Determine the [X, Y] coordinate at the center of the cell enclosing the given text.  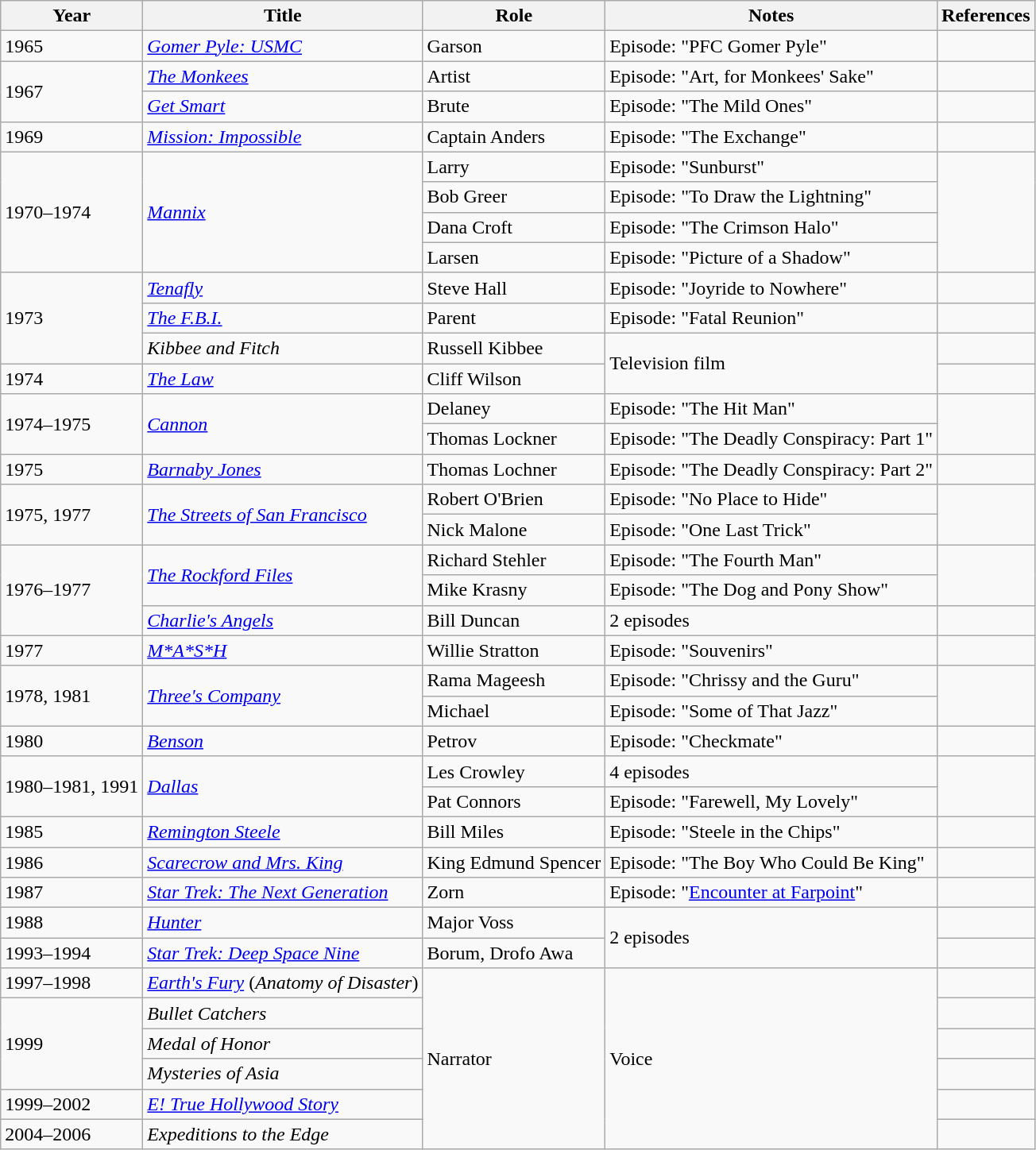
Episode: "Farewell, My Lovely" [771, 801]
Episode: "The Deadly Conspiracy: Part 1" [771, 439]
Episode: "Fatal Reunion" [771, 318]
The Monkees [283, 76]
Brute [514, 106]
Star Trek: Deep Space Nine [283, 953]
Cannon [283, 424]
1980 [72, 741]
Expeditions to the Edge [283, 1134]
Episode: "Steele in the Chips" [771, 832]
2004–2006 [72, 1134]
Barnaby Jones [283, 469]
Bob Greer [514, 197]
1978, 1981 [72, 696]
Captain Anders [514, 137]
Episode: "Sunburst" [771, 167]
Episode: "Souvenirs" [771, 650]
The Law [283, 379]
Robert O'Brien [514, 500]
1997–1998 [72, 983]
Voice [771, 1059]
1993–1994 [72, 953]
Three's Company [283, 696]
Garson [514, 46]
Remington Steele [283, 832]
Bill Duncan [514, 620]
Major Voss [514, 923]
Role [514, 16]
Michael [514, 711]
Nick Malone [514, 530]
Notes [771, 16]
Steve Hall [514, 287]
Episode: "The Dog and Pony Show" [771, 590]
Tenafly [283, 287]
Parent [514, 318]
1967 [72, 91]
Episode: "Chrissy and the Guru" [771, 681]
1987 [72, 893]
Thomas Lochner [514, 469]
Gomer Pyle: USMC [283, 46]
Mysteries of Asia [283, 1074]
1975 [72, 469]
Episode: "Picture of a Shadow" [771, 257]
Episode: "The Crimson Halo" [771, 227]
Hunter [283, 923]
Mannix [283, 212]
1985 [72, 832]
Artist [514, 76]
1980–1981, 1991 [72, 786]
Episode: "No Place to Hide" [771, 500]
Dana Croft [514, 227]
1969 [72, 137]
1986 [72, 862]
Bullet Catchers [283, 1013]
Star Trek: The Next Generation [283, 893]
The Rockford Files [283, 575]
Les Crowley [514, 771]
Mission: Impossible [283, 137]
Richard Stehler [514, 560]
Kibbee and Fitch [283, 348]
1965 [72, 46]
Bill Miles [514, 832]
Episode: "To Draw the Lightning" [771, 197]
Russell Kibbee [514, 348]
Episode: "The Mild Ones" [771, 106]
Benson [283, 741]
Willie Stratton [514, 650]
Medal of Honor [283, 1044]
Episode: "Art, for Monkees' Sake" [771, 76]
Episode: "Encounter at Farpoint" [771, 893]
Episode: "Joyride to Nowhere" [771, 287]
References [987, 16]
Narrator [514, 1059]
Thomas Lockner [514, 439]
Rama Mageesh [514, 681]
Episode: "Some of That Jazz" [771, 711]
Petrov [514, 741]
Pat Connors [514, 801]
Larry [514, 167]
1999 [72, 1044]
Episode: "The Hit Man" [771, 409]
1988 [72, 923]
Episode: "PFC Gomer Pyle" [771, 46]
Mike Krasny [514, 590]
1974–1975 [72, 424]
Get Smart [283, 106]
E! True Hollywood Story [283, 1104]
4 episodes [771, 771]
Episode: "The Fourth Man" [771, 560]
The F.B.I. [283, 318]
1976–1977 [72, 590]
King Edmund Spencer [514, 862]
Dallas [283, 786]
Television film [771, 363]
1977 [72, 650]
1970–1974 [72, 212]
Zorn [514, 893]
The Streets of San Francisco [283, 515]
Borum, Drofo Awa [514, 953]
Cliff Wilson [514, 379]
Title [283, 16]
Episode: "The Exchange" [771, 137]
Episode: "The Boy Who Could Be King" [771, 862]
1975, 1977 [72, 515]
1999–2002 [72, 1104]
Episode: "Checkmate" [771, 741]
1973 [72, 318]
Scarecrow and Mrs. King [283, 862]
M*A*S*H [283, 650]
Earth's Fury (Anatomy of Disaster) [283, 983]
Episode: "The Deadly Conspiracy: Part 2" [771, 469]
Episode: "One Last Trick" [771, 530]
Larsen [514, 257]
Delaney [514, 409]
1974 [72, 379]
Charlie's Angels [283, 620]
Year [72, 16]
